Capture the cell that displays the provided text and extract its [x, y] central coordinate. 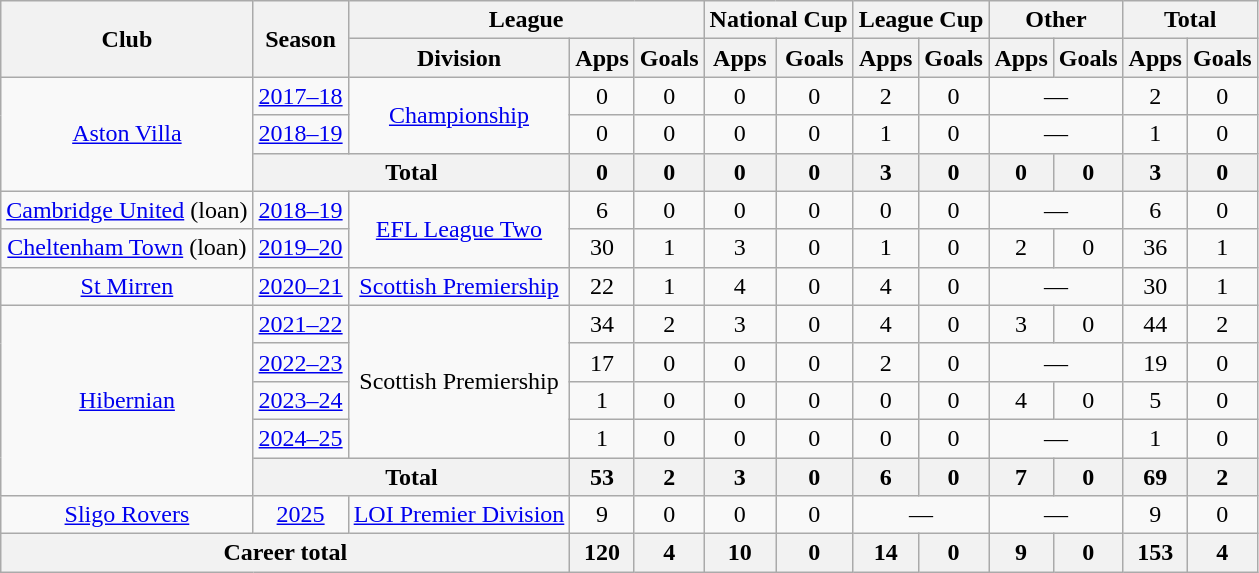
2021–22 [300, 324]
153 [1155, 553]
5 [1155, 400]
2017–18 [300, 96]
22 [602, 286]
Division [459, 58]
EFL League Two [459, 229]
Club [127, 39]
7 [1021, 477]
34 [602, 324]
Aston Villa [127, 134]
2020–21 [300, 286]
Other [1056, 20]
2025 [300, 515]
League Cup [921, 20]
Cambridge United (loan) [127, 210]
Hibernian [127, 400]
2022–23 [300, 362]
10 [740, 553]
2023–24 [300, 400]
69 [1155, 477]
17 [602, 362]
19 [1155, 362]
2024–25 [300, 438]
Championship [459, 115]
Career total [286, 553]
53 [602, 477]
Cheltenham Town (loan) [127, 248]
LOI Premier Division [459, 515]
36 [1155, 248]
League [526, 20]
14 [886, 553]
St Mirren [127, 286]
2019–20 [300, 248]
120 [602, 553]
44 [1155, 324]
National Cup [778, 20]
Season [300, 39]
Sligo Rovers [127, 515]
